Search for the cell housing the specified text and yield its [X, Y] center coordinate. 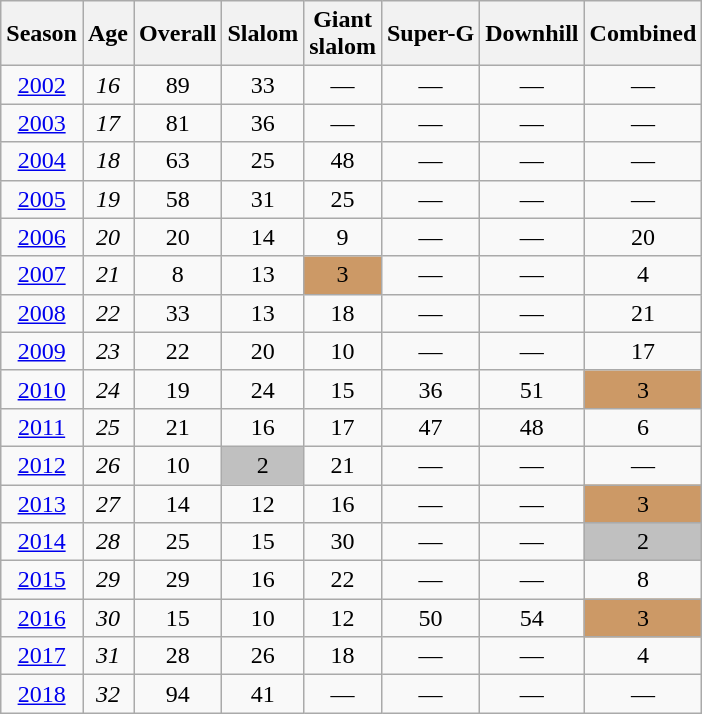
2008 [42, 313]
32 [108, 694]
23 [108, 351]
89 [178, 85]
2004 [42, 161]
2016 [42, 618]
2012 [42, 465]
2009 [42, 351]
2017 [42, 656]
Combined [643, 34]
2013 [42, 503]
2006 [42, 237]
9 [343, 237]
2014 [42, 542]
51 [532, 389]
Age [108, 34]
2015 [42, 580]
2005 [42, 199]
Downhill [532, 34]
2007 [42, 275]
2002 [42, 85]
50 [430, 618]
Overall [178, 34]
2010 [42, 389]
27 [108, 503]
Slalom [263, 34]
2003 [42, 123]
58 [178, 199]
Giantslalom [343, 34]
94 [178, 694]
47 [430, 427]
Super-G [430, 34]
2018 [42, 694]
41 [263, 694]
Season [42, 34]
6 [643, 427]
63 [178, 161]
81 [178, 123]
2011 [42, 427]
54 [532, 618]
